Scan for the cell matching the given text and deliver its (x, y) coordinate at center. 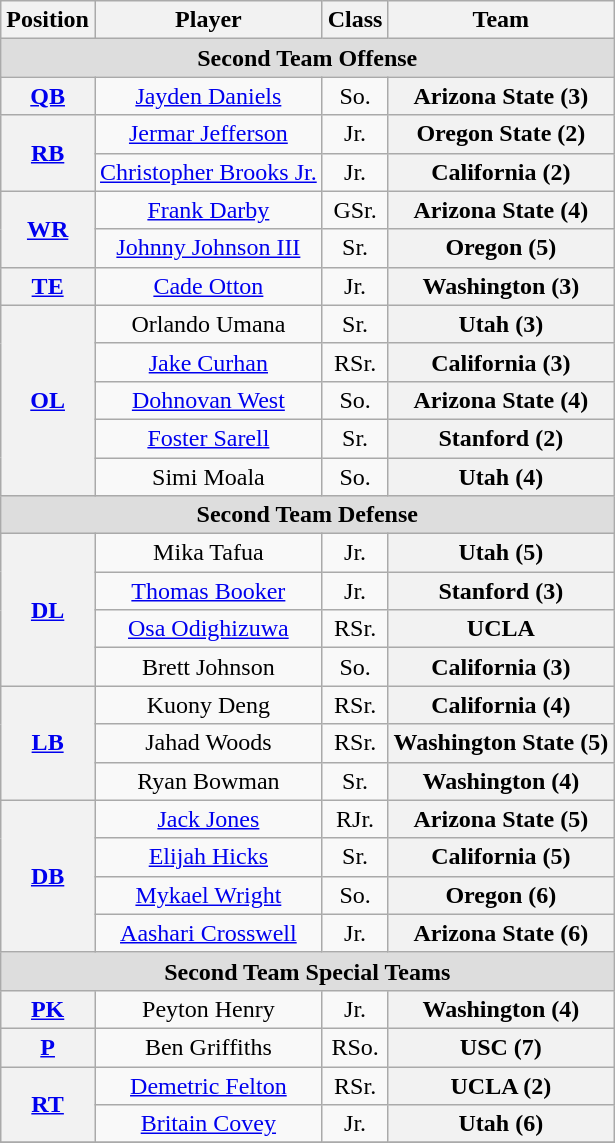
Utah (4) (501, 477)
LB (48, 743)
RSo. (355, 1047)
Britain Covey (208, 1124)
Second Team Offense (308, 58)
Elijah Hicks (208, 857)
RB (48, 153)
Stanford (3) (501, 591)
Washington (3) (501, 286)
Arizona State (5) (501, 819)
Dohnovan West (208, 400)
Jayden Daniels (208, 96)
Simi Moala (208, 477)
UCLA (2) (501, 1085)
Johnny Johnson III (208, 248)
Christopher Brooks Jr. (208, 172)
WR (48, 229)
P (48, 1047)
Ben Griffiths (208, 1047)
Second Team Defense (308, 515)
Team (501, 20)
Arizona State (6) (501, 933)
USC (7) (501, 1047)
California (2) (501, 172)
Mykael Wright (208, 895)
Utah (3) (501, 324)
Jack Jones (208, 819)
DB (48, 876)
Jermar Jefferson (208, 134)
Oregon (6) (501, 895)
PK (48, 1009)
Demetric Felton (208, 1085)
Oregon State (2) (501, 134)
Class (355, 20)
Stanford (2) (501, 438)
Kuony Deng (208, 705)
Cade Otton (208, 286)
Arizona State (3) (501, 96)
Orlando Umana (208, 324)
Ryan Bowman (208, 781)
GSr. (355, 210)
California (4) (501, 705)
Position (48, 20)
Thomas Booker (208, 591)
RJr. (355, 819)
OL (48, 400)
Second Team Special Teams (308, 971)
Jahad Woods (208, 743)
Frank Darby (208, 210)
Player (208, 20)
Brett Johnson (208, 667)
TE (48, 286)
Osa Odighizuwa (208, 629)
Aashari Crosswell (208, 933)
Utah (6) (501, 1124)
DL (48, 610)
Washington State (5) (501, 743)
Mika Tafua (208, 553)
QB (48, 96)
RT (48, 1104)
Peyton Henry (208, 1009)
Foster Sarell (208, 438)
UCLA (501, 629)
Oregon (5) (501, 248)
California (5) (501, 857)
Jake Curhan (208, 362)
Utah (5) (501, 553)
